Pinpoint the cell where the given text exists, returning its [x, y] midpoint coordinate. 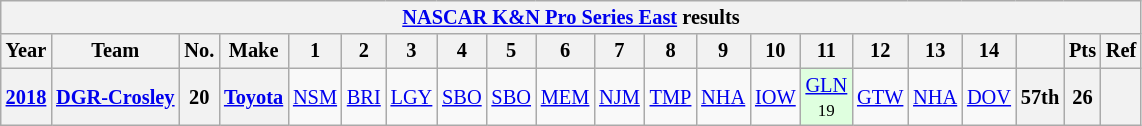
11 [827, 51]
GTW [880, 97]
Team [115, 51]
NSM [315, 97]
2018 [26, 97]
20 [199, 97]
3 [412, 51]
No. [199, 51]
LGY [412, 97]
7 [619, 51]
8 [671, 51]
5 [512, 51]
Make [254, 51]
DGR-Crosley [115, 97]
IOW [775, 97]
2 [364, 51]
BRI [364, 97]
NJM [619, 97]
12 [880, 51]
1 [315, 51]
GLN19 [827, 97]
MEM [565, 97]
4 [462, 51]
13 [935, 51]
NASCAR K&N Pro Series East results [571, 17]
26 [1082, 97]
TMP [671, 97]
Ref [1121, 51]
Year [26, 51]
9 [723, 51]
Toyota [254, 97]
6 [565, 51]
Pts [1082, 51]
14 [989, 51]
57th [1040, 97]
DOV [989, 97]
10 [775, 51]
